Extract the [X, Y] coordinate from the center of the cell holding the provided text.  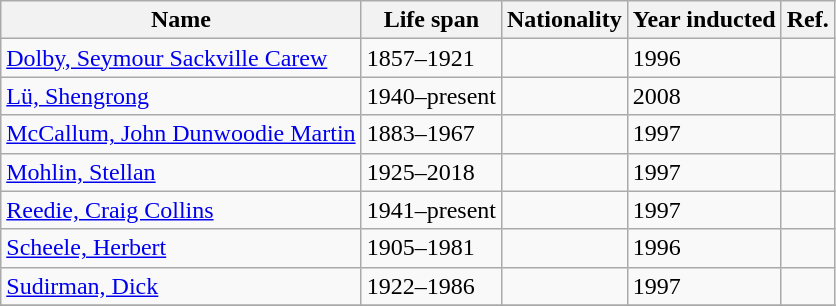
Reedie, Craig Collins [181, 210]
2008 [704, 96]
1883–1967 [431, 134]
Sudirman, Dick [181, 286]
1941–present [431, 210]
1940–present [431, 96]
Dolby, Seymour Sackville Carew [181, 58]
Name [181, 20]
Scheele, Herbert [181, 248]
1905–1981 [431, 248]
McCallum, John Dunwoodie Martin [181, 134]
Mohlin, Stellan [181, 172]
Life span [431, 20]
1922–1986 [431, 286]
Nationality [564, 20]
Lü, Shengrong [181, 96]
1925–2018 [431, 172]
Ref. [808, 20]
Year inducted [704, 20]
1857–1921 [431, 58]
